Return the (x, y) coordinate for the center point of the cell that contains the specified text.  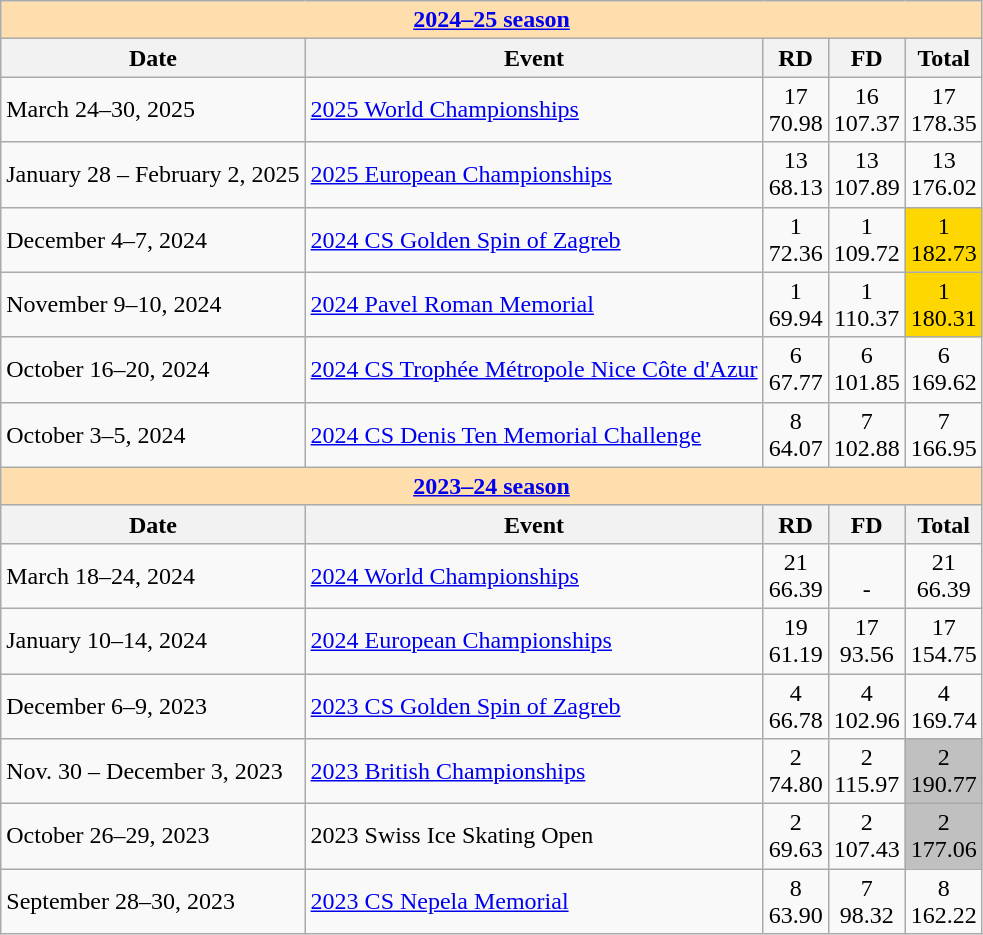
13 176.02 (944, 174)
8 63.90 (796, 902)
1 72.36 (796, 240)
4 169.74 (944, 706)
October 3–5, 2024 (153, 434)
2024 European Championships (534, 640)
1 69.94 (796, 304)
7 166.95 (944, 434)
16 107.37 (866, 110)
2 115.97 (866, 772)
7 102.88 (866, 434)
September 28–30, 2023 (153, 902)
2024 CS Denis Ten Memorial Challenge (534, 434)
Nov. 30 – December 3, 2023 (153, 772)
13 68.13 (796, 174)
2024 Pavel Roman Memorial (534, 304)
1 182.73 (944, 240)
October 16–20, 2024 (153, 370)
8 64.07 (796, 434)
January 10–14, 2024 (153, 640)
1 109.72 (866, 240)
November 9–10, 2024 (153, 304)
2024 CS Golden Spin of Zagreb (534, 240)
13 107.89 (866, 174)
January 28 – February 2, 2025 (153, 174)
6 101.85 (866, 370)
6 169.62 (944, 370)
17 178.35 (944, 110)
2 74.80 (796, 772)
2 177.06 (944, 836)
2023 CS Golden Spin of Zagreb (534, 706)
2024–25 season (492, 20)
1 180.31 (944, 304)
2023 CS Nepela Memorial (534, 902)
2023–24 season (492, 486)
2024 World Championships (534, 576)
2024 CS Trophée Métropole Nice Côte d'Azur (534, 370)
2 107.43 (866, 836)
1 110.37 (866, 304)
17 70.98 (796, 110)
2023 Swiss Ice Skating Open (534, 836)
7 98.32 (866, 902)
17 93.56 (866, 640)
8 162.22 (944, 902)
December 4–7, 2024 (153, 240)
- (866, 576)
December 6–9, 2023 (153, 706)
2023 British Championships (534, 772)
March 18–24, 2024 (153, 576)
19 61.19 (796, 640)
4 102.96 (866, 706)
October 26–29, 2023 (153, 836)
2 69.63 (796, 836)
March 24–30, 2025 (153, 110)
6 67.77 (796, 370)
2025 World Championships (534, 110)
17 154.75 (944, 640)
2 190.77 (944, 772)
4 66.78 (796, 706)
2025 European Championships (534, 174)
